Detect which cell encompasses the target text, then output its (x, y) center coordinate. 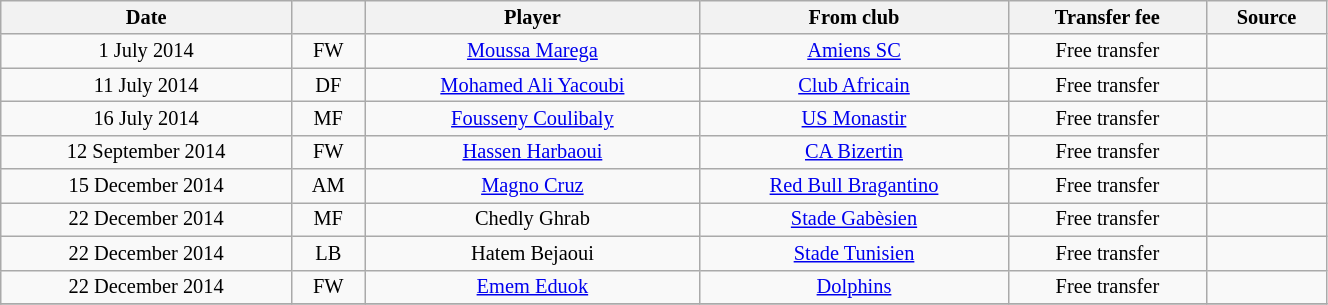
Mohamed Ali Yacoubi (532, 85)
Source (1267, 17)
Red Bull Bragantino (854, 186)
AM (328, 186)
Player (532, 17)
12 September 2014 (146, 152)
1 July 2014 (146, 51)
Fousseny Coulibaly (532, 118)
Stade Gabèsien (854, 219)
Dolphins (854, 287)
Hassen Harbaoui (532, 152)
Chedly Ghrab (532, 219)
DF (328, 85)
Transfer fee (1107, 17)
Emem Eduok (532, 287)
From club (854, 17)
16 July 2014 (146, 118)
Amiens SC (854, 51)
LB (328, 253)
US Monastir (854, 118)
15 December 2014 (146, 186)
11 July 2014 (146, 85)
Magno Cruz (532, 186)
Date (146, 17)
CA Bizertin (854, 152)
Club Africain (854, 85)
Stade Tunisien (854, 253)
Hatem Bejaoui (532, 253)
Moussa Marega (532, 51)
